Output the [x, y] coordinate of the center of the cell containing the given text.  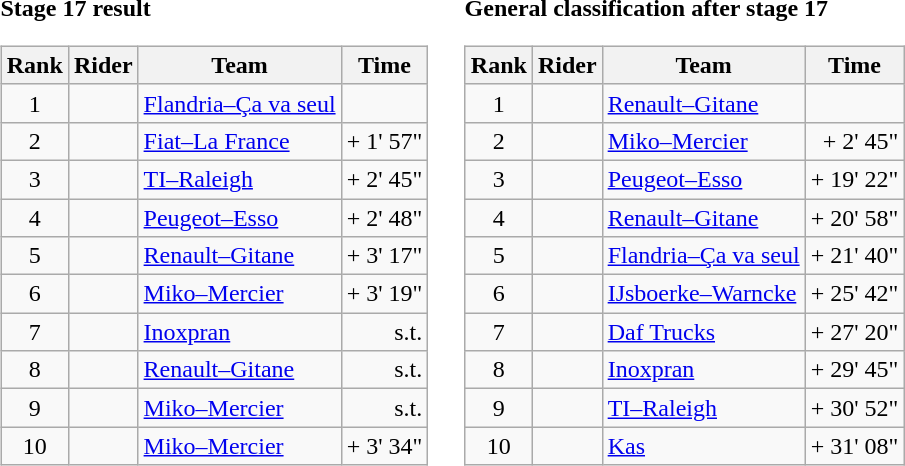
+ 3' 34" [384, 446]
+ 2' 48" [384, 217]
IJsboerke–Warncke [704, 294]
+ 3' 19" [384, 294]
Kas [704, 446]
Fiat–La France [240, 141]
+ 30' 52" [854, 408]
+ 21' 40" [854, 256]
+ 3' 17" [384, 256]
+ 31' 08" [854, 446]
Daf Trucks [704, 332]
+ 25' 42" [854, 294]
+ 1' 57" [384, 141]
+ 29' 45" [854, 370]
+ 20' 58" [854, 217]
+ 27' 20" [854, 332]
+ 19' 22" [854, 179]
